Return the (X, Y) coordinate for the center point of the cell that contains the specified text.  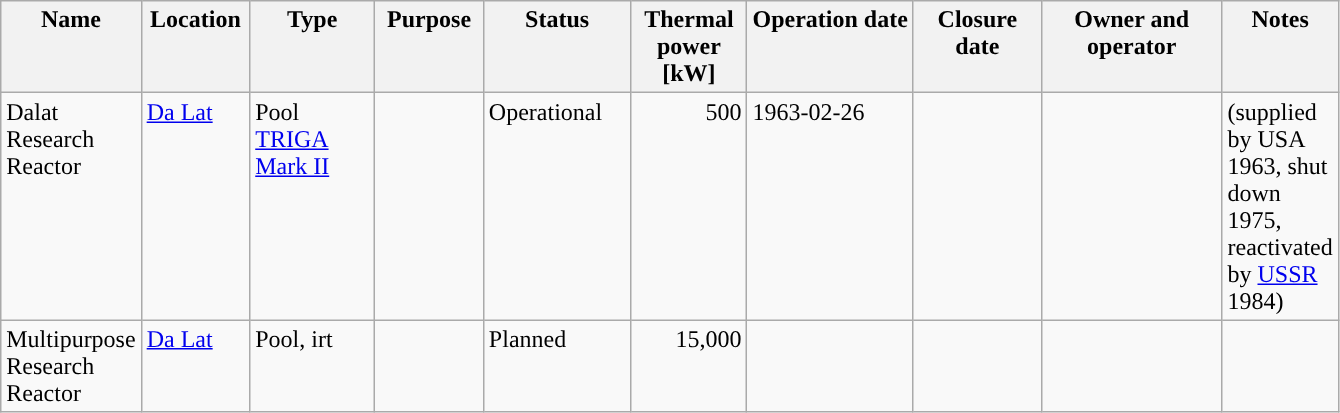
Multipurpose Research Reactor (71, 366)
Operational (557, 206)
Type (312, 47)
Planned (557, 366)
Pool TRIGA Mark II (312, 206)
15,000 (689, 366)
Location (196, 47)
Thermal power [kW] (689, 47)
Owner and operator (1132, 47)
500 (689, 206)
Status (557, 47)
1963-02-26 (830, 206)
Purpose (430, 47)
Operation date (830, 47)
(supplied by USA 1963, shut down 1975, reactivated by USSR 1984) (1280, 206)
Closure date (977, 47)
Name (71, 47)
Pool, irt (312, 366)
Notes (1280, 47)
Dalat Research Reactor (71, 206)
